Pinpoint the cell where the given text exists, returning its [x, y] midpoint coordinate. 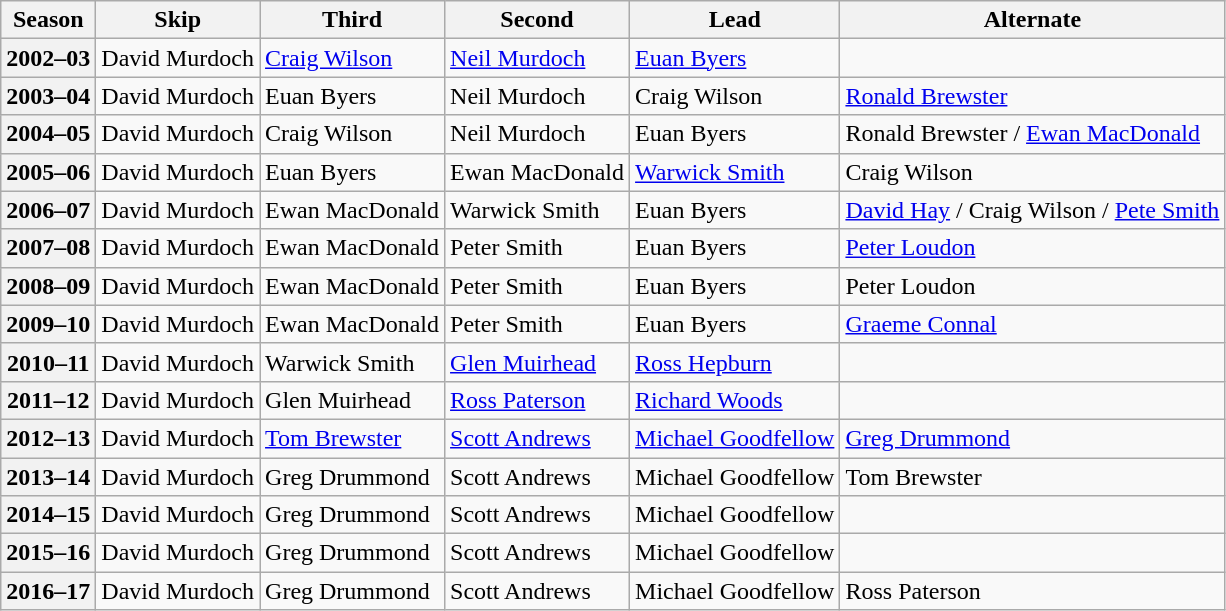
Skip [178, 20]
Graeme Connal [1032, 324]
2008–09 [48, 286]
2012–13 [48, 438]
Ross Hepburn [735, 362]
2013–14 [48, 477]
Ronald Brewster / Ewan MacDonald [1032, 134]
David Hay / Craig Wilson / Pete Smith [1032, 210]
Second [538, 20]
2002–03 [48, 58]
Third [352, 20]
2011–12 [48, 400]
2006–07 [48, 210]
Richard Woods [735, 400]
Lead [735, 20]
2004–05 [48, 134]
2009–10 [48, 324]
Ronald Brewster [1032, 96]
2014–15 [48, 515]
2016–17 [48, 591]
2005–06 [48, 172]
2010–11 [48, 362]
2015–16 [48, 553]
Season [48, 20]
2007–08 [48, 248]
Alternate [1032, 20]
2003–04 [48, 96]
